Pinpoint the cell where the given text exists, returning its [X, Y] midpoint coordinate. 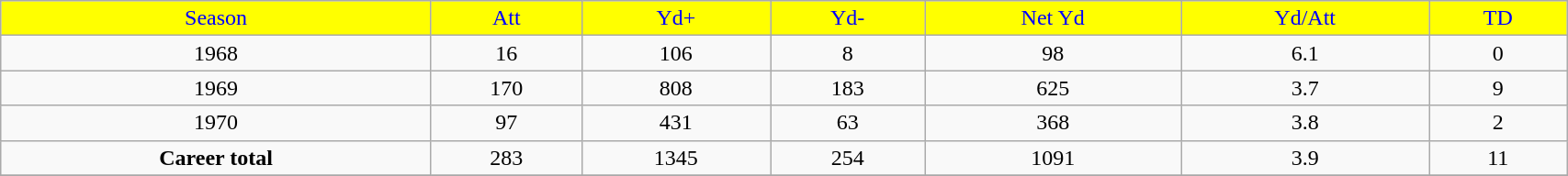
0 [1498, 53]
183 [847, 88]
3.7 [1305, 88]
431 [676, 123]
98 [1053, 53]
Career total [217, 158]
170 [506, 88]
Yd- [847, 18]
Att [506, 18]
63 [847, 123]
Season [217, 18]
3.9 [1305, 158]
106 [676, 53]
1970 [217, 123]
1969 [217, 88]
8 [847, 53]
2 [1498, 123]
6.1 [1305, 53]
97 [506, 123]
3.8 [1305, 123]
368 [1053, 123]
16 [506, 53]
808 [676, 88]
TD [1498, 18]
254 [847, 158]
9 [1498, 88]
Yd+ [676, 18]
1345 [676, 158]
1968 [217, 53]
625 [1053, 88]
Yd/Att [1305, 18]
Net Yd [1053, 18]
283 [506, 158]
11 [1498, 158]
1091 [1053, 158]
